Extract the (X, Y) coordinate from the center of the cell holding the provided text.  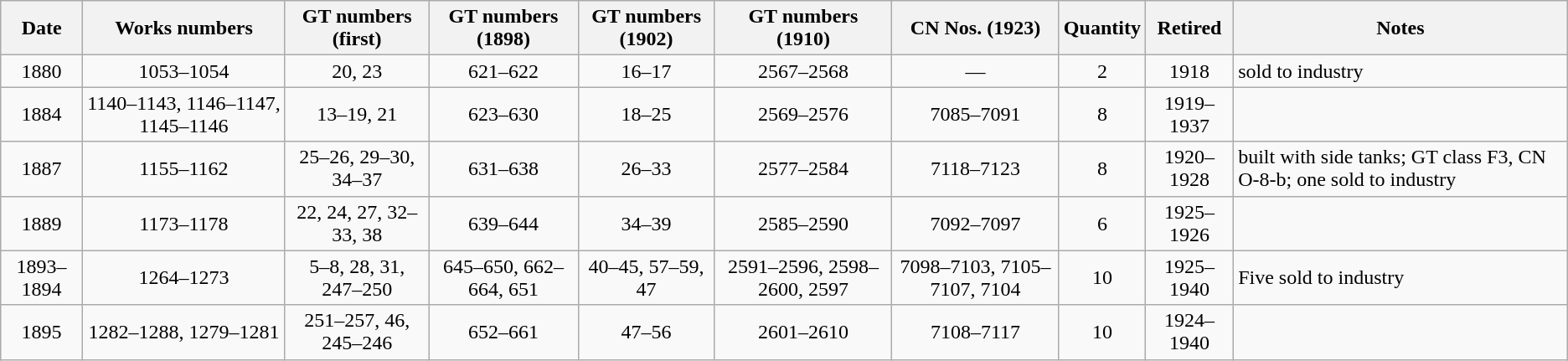
Five sold to industry (1400, 278)
1880 (42, 71)
1925–1926 (1189, 223)
1173–1178 (184, 223)
5–8, 28, 31, 247–250 (357, 278)
sold to industry (1400, 71)
Quantity (1102, 28)
1053–1054 (184, 71)
Notes (1400, 28)
631–638 (503, 169)
1884 (42, 114)
7092–7097 (976, 223)
2567–2568 (803, 71)
CN Nos. (1923) (976, 28)
623–630 (503, 114)
7085–7091 (976, 114)
1140–1143, 1146–1147, 1145–1146 (184, 114)
GT numbers (1910) (803, 28)
2577–2584 (803, 169)
1920–1928 (1189, 169)
1895 (42, 332)
652–661 (503, 332)
7108–7117 (976, 332)
1925–1940 (1189, 278)
Retired (1189, 28)
6 (1102, 223)
621–622 (503, 71)
2601–2610 (803, 332)
13–19, 21 (357, 114)
16–17 (647, 71)
1155–1162 (184, 169)
34–39 (647, 223)
1282–1288, 1279–1281 (184, 332)
1918 (1189, 71)
645–650, 662–664, 651 (503, 278)
2585–2590 (803, 223)
7118–7123 (976, 169)
1264–1273 (184, 278)
2591–2596, 2598–2600, 2597 (803, 278)
7098–7103, 7105–7107, 7104 (976, 278)
1919–1937 (1189, 114)
GT numbers (1898) (503, 28)
251–257, 46, 245–246 (357, 332)
22, 24, 27, 32–33, 38 (357, 223)
Date (42, 28)
2569–2576 (803, 114)
GT numbers (1902) (647, 28)
GT numbers (first) (357, 28)
built with side tanks; GT class F3, CN O-8-b; one sold to industry (1400, 169)
— (976, 71)
2 (1102, 71)
639–644 (503, 223)
40–45, 57–59, 47 (647, 278)
1893–1894 (42, 278)
20, 23 (357, 71)
1924–1940 (1189, 332)
Works numbers (184, 28)
47–56 (647, 332)
1889 (42, 223)
25–26, 29–30, 34–37 (357, 169)
18–25 (647, 114)
1887 (42, 169)
26–33 (647, 169)
